Provide the [X, Y] coordinate of the cell's center where the given text is located.  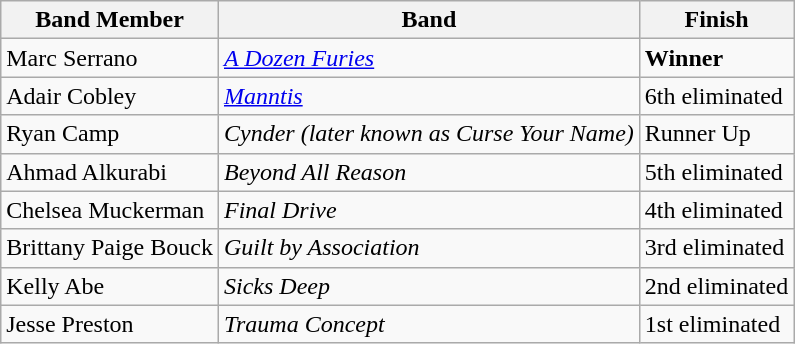
6th eliminated [716, 96]
Guilt by Association [428, 248]
Runner Up [716, 134]
Finish [716, 20]
4th eliminated [716, 210]
Beyond All Reason [428, 172]
Trauma Concept [428, 324]
Marc Serrano [110, 58]
1st eliminated [716, 324]
3rd eliminated [716, 248]
Kelly Abe [110, 286]
Cynder (later known as Curse Your Name) [428, 134]
Final Drive [428, 210]
Sicks Deep [428, 286]
Manntis [428, 96]
Adair Cobley [110, 96]
Ahmad Alkurabi [110, 172]
Band [428, 20]
2nd eliminated [716, 286]
Jesse Preston [110, 324]
Band Member [110, 20]
Chelsea Muckerman [110, 210]
Winner [716, 58]
5th eliminated [716, 172]
Ryan Camp [110, 134]
Brittany Paige Bouck [110, 248]
A Dozen Furies [428, 58]
